From the cell containing the given text, extract its center point as [X, Y] coordinate. 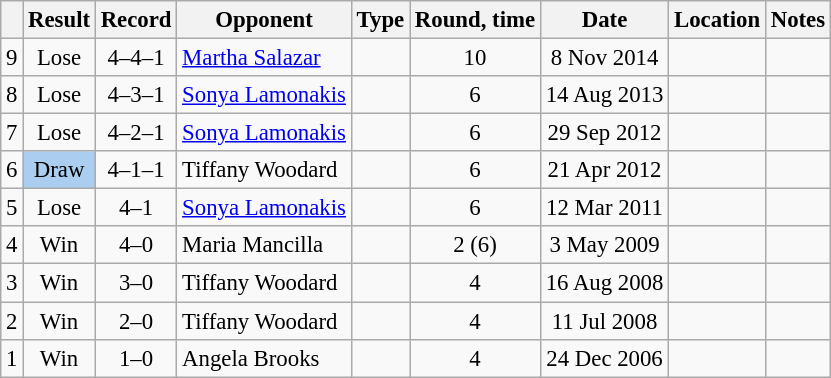
2–0 [136, 321]
Location [718, 20]
Result [60, 20]
29 Sep 2012 [604, 133]
24 Dec 2006 [604, 358]
Date [604, 20]
12 Mar 2011 [604, 208]
Angela Brooks [264, 358]
14 Aug 2013 [604, 95]
Record [136, 20]
3 [12, 283]
7 [12, 133]
3–0 [136, 283]
11 Jul 2008 [604, 321]
Draw [60, 170]
Maria Mancilla [264, 245]
Round, time [476, 20]
21 Apr 2012 [604, 170]
8 [12, 95]
4–2–1 [136, 133]
Opponent [264, 20]
4–3–1 [136, 95]
2 (6) [476, 245]
3 May 2009 [604, 245]
4–1 [136, 208]
Martha Salazar [264, 58]
8 Nov 2014 [604, 58]
Type [380, 20]
4–1–1 [136, 170]
5 [12, 208]
10 [476, 58]
16 Aug 2008 [604, 283]
4–4–1 [136, 58]
9 [12, 58]
4–0 [136, 245]
2 [12, 321]
1–0 [136, 358]
1 [12, 358]
Notes [798, 20]
